From the cell containing the given text, extract its center point as [x, y] coordinate. 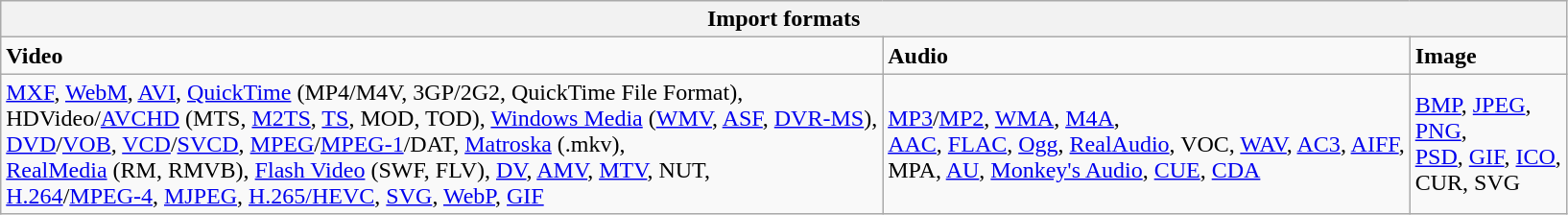
MP3/MP2, WMA, M4A, AAC, FLAC, Ogg, RealAudio, VOC, WAV, AC3, AIFF, MPA, AU, Monkey's Audio, CUE, CDA [1147, 144]
BMP, JPEG, PNG, PSD, GIF, ICO, CUR, SVG [1487, 144]
Video [441, 56]
Image [1487, 56]
Audio [1147, 56]
Import formats [784, 19]
